Return (x, y) of the center of cell containing provided text 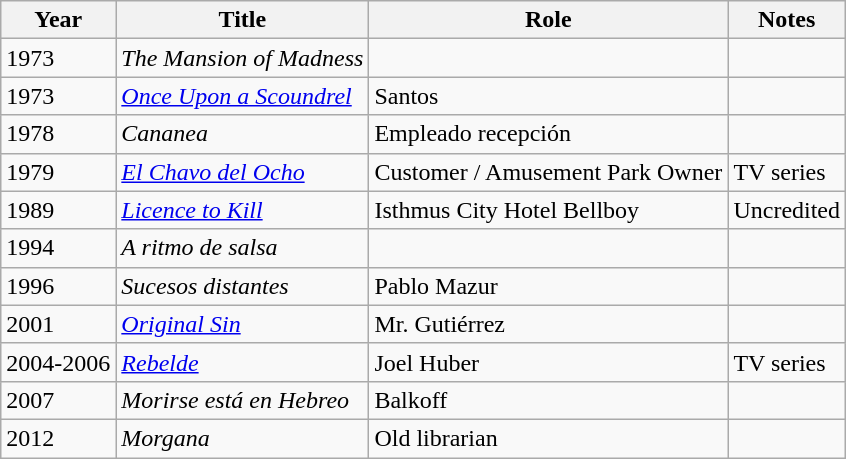
Empleado recepción (548, 134)
Role (548, 20)
Isthmus City Hotel Bellboy (548, 210)
Year (58, 20)
The Mansion of Madness (242, 58)
Cananea (242, 134)
Old librarian (548, 438)
Morirse está en Hebreo (242, 400)
A ritmo de salsa (242, 248)
2007 (58, 400)
Mr. Gutiérrez (548, 324)
Santos (548, 96)
Sucesos distantes (242, 286)
1994 (58, 248)
Uncredited (787, 210)
Pablo Mazur (548, 286)
2012 (58, 438)
1989 (58, 210)
Rebelde (242, 362)
2001 (58, 324)
Joel Huber (548, 362)
1979 (58, 172)
1978 (58, 134)
Licence to Kill (242, 210)
1996 (58, 286)
Notes (787, 20)
El Chavo del Ocho (242, 172)
Balkoff (548, 400)
Customer / Amusement Park Owner (548, 172)
Morgana (242, 438)
Once Upon a Scoundrel (242, 96)
Title (242, 20)
2004-2006 (58, 362)
Original Sin (242, 324)
